Provide the (x, y) coordinate of the cell's center where the given text is located.  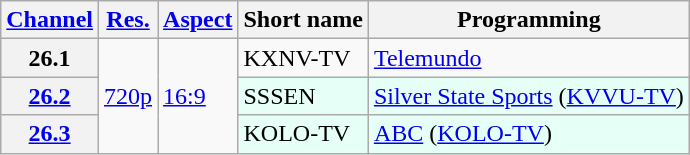
Aspect (198, 20)
Telemundo (528, 58)
Silver State Sports (KVVU-TV) (528, 96)
26.2 (50, 96)
KOLO-TV (303, 134)
Short name (303, 20)
Res. (128, 20)
KXNV-TV (303, 58)
16:9 (198, 96)
ABC (KOLO-TV) (528, 134)
26.3 (50, 134)
26.1 (50, 58)
720p (128, 96)
SSSEN (303, 96)
Programming (528, 20)
Channel (50, 20)
